Find where the given text appears and provide that cell's center as (x, y) coordinate. 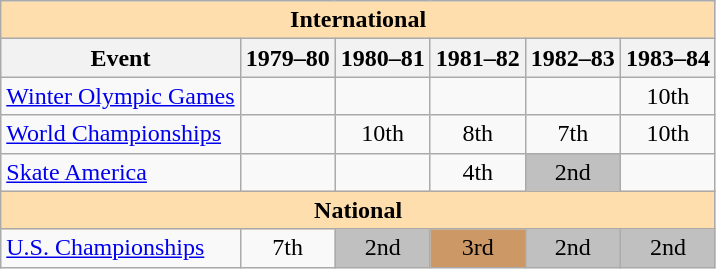
4th (478, 172)
International (358, 20)
Skate America (120, 172)
1980–81 (382, 58)
U.S. Championships (120, 248)
8th (478, 134)
World Championships (120, 134)
1983–84 (668, 58)
1979–80 (288, 58)
Winter Olympic Games (120, 96)
1981–82 (478, 58)
1982–83 (572, 58)
National (358, 210)
3rd (478, 248)
Event (120, 58)
